For the text-containing cell, return its midpoint in (x, y) coordinate format. 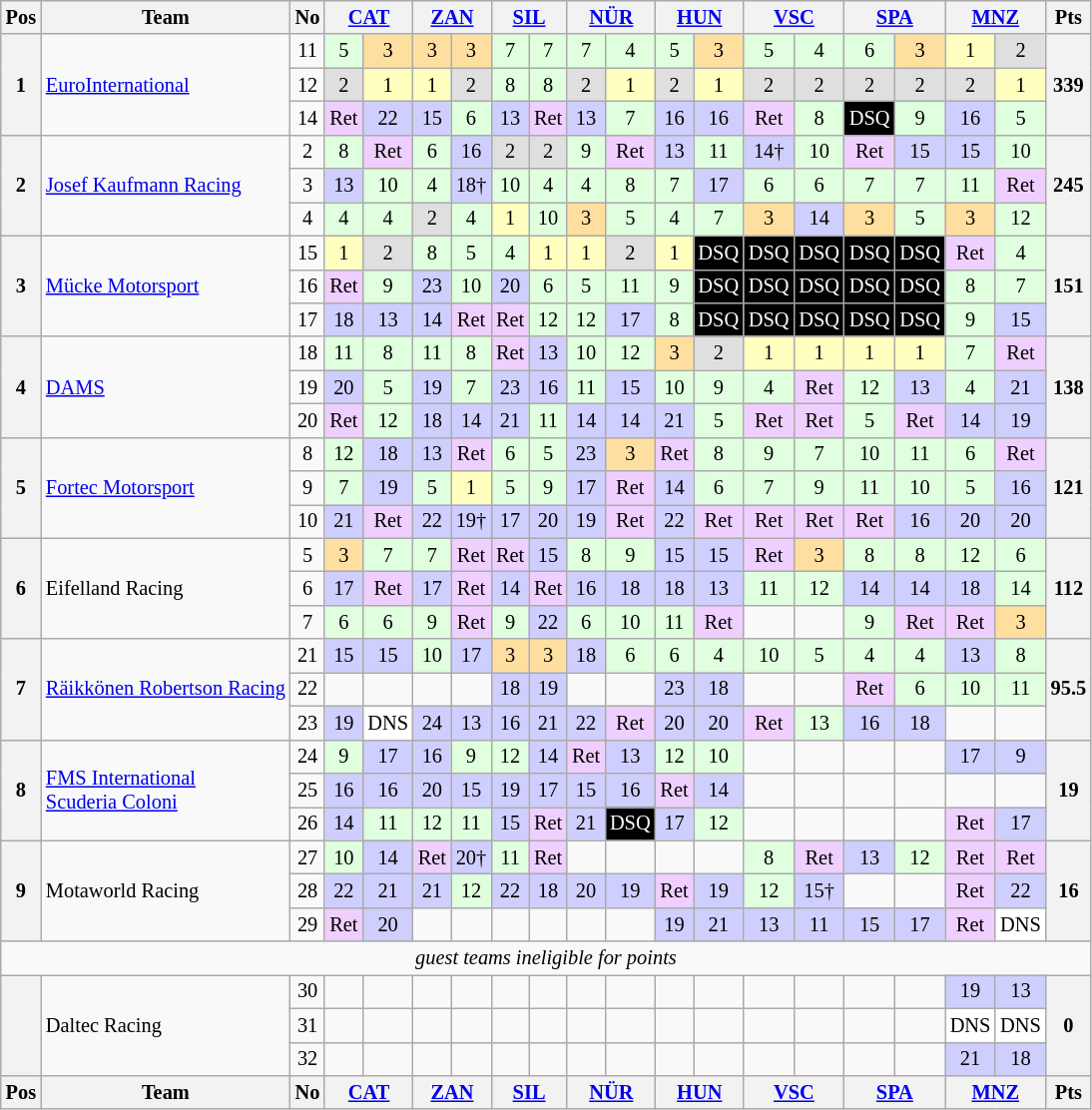
0 (1068, 1024)
339 (1068, 84)
30 (307, 991)
26 (307, 824)
Räikkönen Robertson Racing (166, 689)
121 (1068, 487)
Josef Kaufmann Racing (166, 186)
18† (471, 186)
Fortec Motorsport (166, 487)
32 (307, 1059)
Motaworld Racing (166, 890)
19† (471, 521)
guest teams ineligible for points (546, 958)
20† (471, 857)
EuroInternational (166, 84)
27 (307, 857)
151 (1068, 285)
25 (307, 790)
15† (819, 890)
95.5 (1068, 689)
Mücke Motorsport (166, 285)
DAMS (166, 387)
Eifelland Racing (166, 589)
245 (1068, 186)
29 (307, 924)
138 (1068, 387)
28 (307, 890)
112 (1068, 589)
Daltec Racing (166, 1024)
14† (769, 152)
31 (307, 1025)
FMS International Scuderia Coloni (166, 791)
